Search for the cell housing the specified text and yield its (x, y) center coordinate. 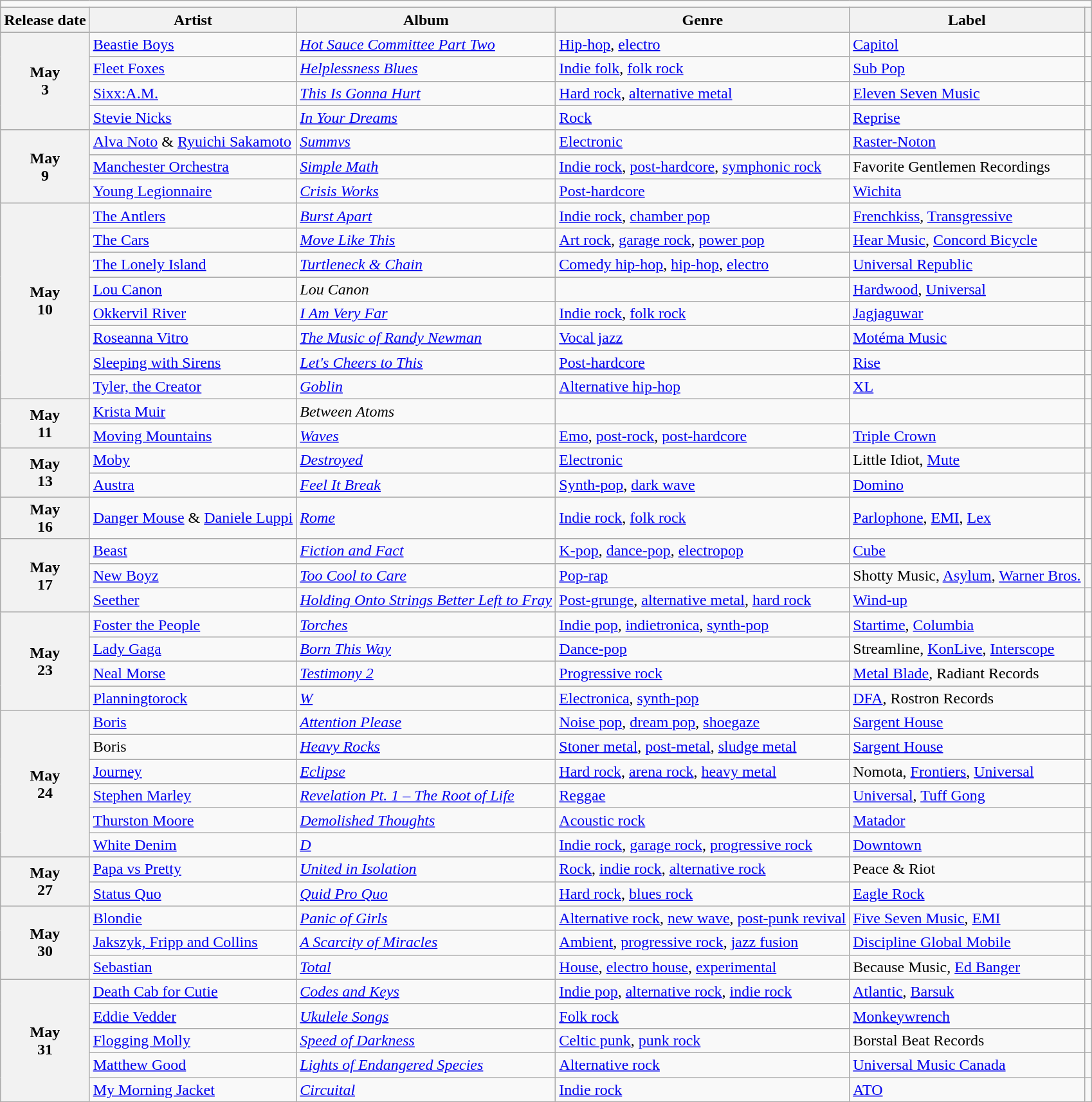
Move Like This (426, 240)
Shotty Music, Asylum, Warner Bros. (967, 575)
Okkervil River (193, 314)
Moby (193, 460)
Label (967, 20)
Jagjaguwar (967, 314)
Startime, Columbia (967, 624)
May17 (45, 575)
May30 (45, 943)
Reprise (967, 118)
Favorite Gentlemen Recordings (967, 167)
Matthew Good (193, 1065)
The Cars (193, 240)
Danger Mouse & Daniele Luppi (193, 518)
Torches (426, 624)
Ukulele Songs (426, 1016)
Sub Pop (967, 69)
Peace & Riot (967, 869)
Electronica, synth-pop (702, 698)
In Your Dreams (426, 118)
W (426, 698)
Indie rock, post-hardcore, symphonic rock (702, 167)
Discipline Global Mobile (967, 943)
Wind-up (967, 600)
Hardwood, Universal (967, 289)
Ambient, progressive rock, jazz fusion (702, 943)
Folk rock (702, 1016)
Eclipse (426, 772)
Destroyed (426, 460)
Fiction and Fact (426, 551)
Nomota, Frontiers, Universal (967, 772)
Indie folk, folk rock (702, 69)
Motéma Music (967, 338)
Hot Sauce Committee Part Two (426, 44)
Hip-hop, electro (702, 44)
Album (426, 20)
Neal Morse (193, 673)
Indie rock (702, 1090)
Indie rock, garage rock, progressive rock (702, 845)
Sebastian (193, 967)
Demolished Thoughts (426, 820)
Progressive rock (702, 673)
Panic of Girls (426, 918)
Post-grunge, alternative metal, hard rock (702, 600)
This Is Gonna Hurt (426, 93)
Feel It Break (426, 485)
Acoustic rock (702, 820)
The Antlers (193, 215)
May16 (45, 518)
K-pop, dance-pop, electropop (702, 551)
Seether (193, 600)
Waves (426, 436)
Speed of Darkness (426, 1040)
Codes and Keys (426, 991)
Artist (193, 20)
Let's Cheers to This (426, 363)
Lady Gaga (193, 649)
Rome (426, 518)
Status Quo (193, 894)
Alternative hip-hop (702, 387)
Eleven Seven Music (967, 93)
Death Cab for Cutie (193, 991)
Cube (967, 551)
Eddie Vedder (193, 1016)
Hear Music, Concord Bicycle (967, 240)
Stoner metal, post-metal, sludge metal (702, 747)
Universal Music Canada (967, 1065)
Too Cool to Care (426, 575)
Synth-pop, dark wave (702, 485)
House, electro house, experimental (702, 967)
Art rock, garage rock, power pop (702, 240)
Alternative rock (702, 1065)
Beast (193, 551)
Fleet Foxes (193, 69)
Hard rock, blues rock (702, 894)
Five Seven Music, EMI (967, 918)
Eagle Rock (967, 894)
Borstal Beat Records (967, 1040)
Indie rock, chamber pop (702, 215)
Journey (193, 772)
Total (426, 967)
Tyler, the Creator (193, 387)
Krista Muir (193, 411)
Hard rock, alternative metal (702, 93)
Attention Please (426, 723)
A Scarcity of Miracles (426, 943)
Summvs (426, 142)
Sixx:A.M. (193, 93)
D (426, 845)
Because Music, Ed Banger (967, 967)
Manchester Orchestra (193, 167)
Rise (967, 363)
New Boyz (193, 575)
Flogging Molly (193, 1040)
Between Atoms (426, 411)
Triple Crown (967, 436)
Rock (702, 118)
May11 (45, 424)
Frenchkiss, Transgressive (967, 215)
Raster-Noton (967, 142)
May13 (45, 473)
Monkeywrench (967, 1016)
Lights of Endangered Species (426, 1065)
United in Isolation (426, 869)
Pop-rap (702, 575)
Streamline, KonLive, Interscope (967, 649)
Papa vs Pretty (193, 869)
Crisis Works (426, 191)
Alternative rock, new wave, post-punk revival (702, 918)
Quid Pro Quo (426, 894)
Genre (702, 20)
Burst Apart (426, 215)
Goblin (426, 387)
Hard rock, arena rock, heavy metal (702, 772)
Jakszyk, Fripp and Collins (193, 943)
Stevie Nicks (193, 118)
My Morning Jacket (193, 1090)
May9 (45, 167)
Indie pop, alternative rock, indie rock (702, 991)
Rock, indie rock, alternative rock (702, 869)
Comedy hip-hop, hip-hop, electro (702, 264)
May24 (45, 784)
Heavy Rocks (426, 747)
DFA, Rostron Records (967, 698)
Turtleneck & Chain (426, 264)
ATO (967, 1090)
May31 (45, 1040)
Young Legionnaire (193, 191)
Beastie Boys (193, 44)
White Denim (193, 845)
Helplessness Blues (426, 69)
Release date (45, 20)
I Am Very Far (426, 314)
Foster the People (193, 624)
Reggae (702, 796)
Planningtorock (193, 698)
Parlophone, EMI, Lex (967, 518)
Metal Blade, Radiant Records (967, 673)
Thurston Moore (193, 820)
Celtic punk, punk rock (702, 1040)
Noise pop, dream pop, shoegaze (702, 723)
May3 (45, 81)
Revelation Pt. 1 – The Root of Life (426, 796)
Blondie (193, 918)
Matador (967, 820)
Born This Way (426, 649)
Testimony 2 (426, 673)
Roseanna Vitro (193, 338)
Wichita (967, 191)
Simple Math (426, 167)
May10 (45, 301)
Universal Republic (967, 264)
Dance-pop (702, 649)
Stephen Marley (193, 796)
Moving Mountains (193, 436)
Holding Onto Strings Better Left to Fray (426, 600)
Emo, post-rock, post-hardcore (702, 436)
Domino (967, 485)
Indie pop, indietronica, synth-pop (702, 624)
Universal, Tuff Gong (967, 796)
Atlantic, Barsuk (967, 991)
XL (967, 387)
Sleeping with Sirens (193, 363)
The Lonely Island (193, 264)
Alva Noto & Ryuichi Sakamoto (193, 142)
Circuital (426, 1090)
May23 (45, 661)
Austra (193, 485)
The Music of Randy Newman (426, 338)
Vocal jazz (702, 338)
Little Idiot, Mute (967, 460)
May27 (45, 881)
Capitol (967, 44)
Downtown (967, 845)
